Search for the cell housing the specified text and yield its [x, y] center coordinate. 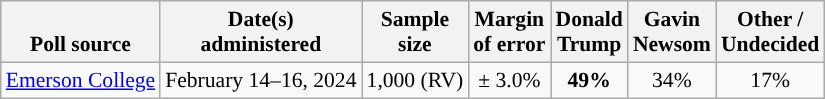
Poll source [80, 32]
± 3.0% [509, 80]
Emerson College [80, 80]
Other /Undecided [770, 32]
GavinNewsom [672, 32]
1,000 (RV) [416, 80]
DonaldTrump [588, 32]
February 14–16, 2024 [260, 80]
Marginof error [509, 32]
49% [588, 80]
Samplesize [416, 32]
34% [672, 80]
17% [770, 80]
Date(s)administered [260, 32]
